Capture the cell that displays the provided text and extract its [x, y] central coordinate. 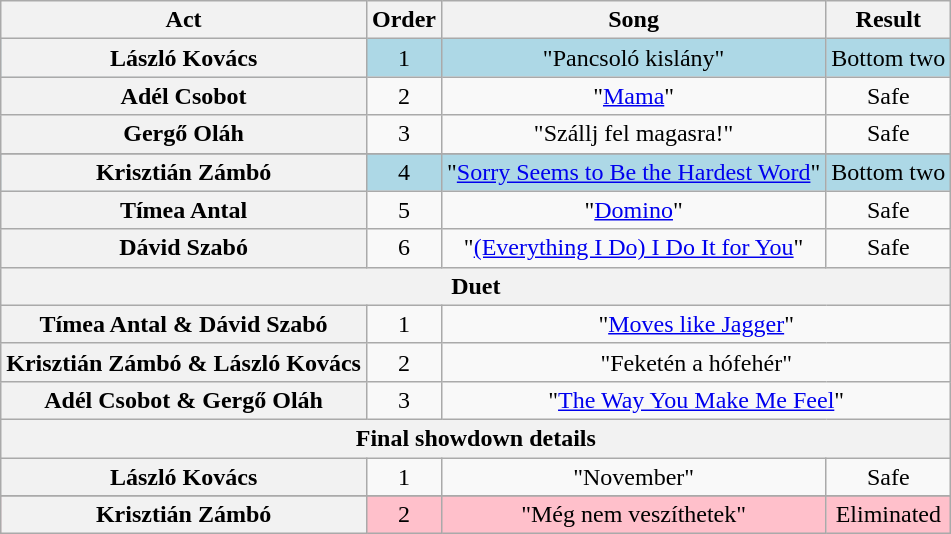
Adél Csobot & Gergő Oláh [184, 400]
"Szállj fel magasra!" [634, 134]
Result [888, 20]
Krisztián Zámbó & László Kovács [184, 362]
Tímea Antal [184, 210]
6 [404, 248]
Gergő Oláh [184, 134]
"(Everything I Do) I Do It for You" [634, 248]
Act [184, 20]
"Moves like Jagger" [696, 324]
Final showdown details [476, 438]
"Pancsoló kislány" [634, 58]
Tímea Antal & Dávid Szabó [184, 324]
Order [404, 20]
"Még nem veszíthetek" [634, 515]
"Feketén a hófehér" [696, 362]
"The Way You Make Me Feel" [696, 400]
Song [634, 20]
4 [404, 172]
"Domino" [634, 210]
Eliminated [888, 515]
Duet [476, 286]
Adél Csobot [184, 96]
Dávid Szabó [184, 248]
5 [404, 210]
"Mama" [634, 96]
"Sorry Seems to Be the Hardest Word" [634, 172]
"November" [634, 477]
